For the text-containing cell, return its midpoint in [x, y] coordinate format. 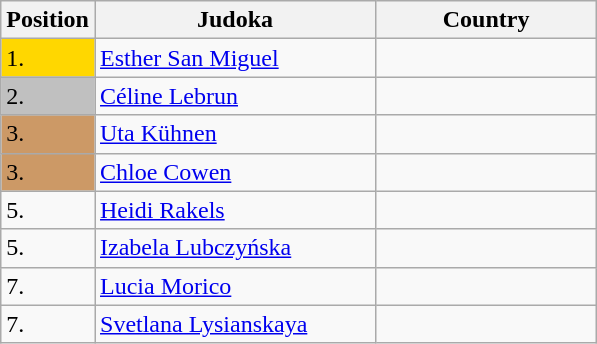
Heidi Rakels [234, 210]
2. [48, 96]
Céline Lebrun [234, 96]
Position [48, 20]
Country [486, 20]
Judoka [234, 20]
Lucia Morico [234, 286]
1. [48, 58]
Uta Kühnen [234, 134]
Esther San Miguel [234, 58]
Svetlana Lysianskaya [234, 324]
Izabela Lubczyńska [234, 248]
Chloe Cowen [234, 172]
